Find where the given text appears and provide that cell's center as (x, y) coordinate. 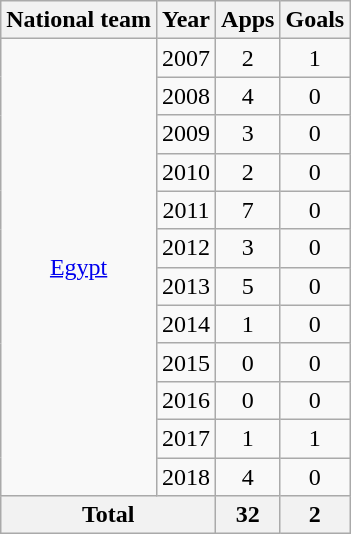
2016 (186, 400)
2011 (186, 210)
Goals (315, 20)
2012 (186, 248)
2013 (186, 286)
2009 (186, 134)
7 (248, 210)
32 (248, 515)
2018 (186, 477)
2007 (186, 58)
National team (79, 20)
Apps (248, 20)
2008 (186, 96)
Egypt (79, 268)
2014 (186, 324)
2010 (186, 172)
Year (186, 20)
2017 (186, 438)
2015 (186, 362)
5 (248, 286)
Total (108, 515)
